Return the [x, y] coordinate for the center point of the cell that contains the specified text.  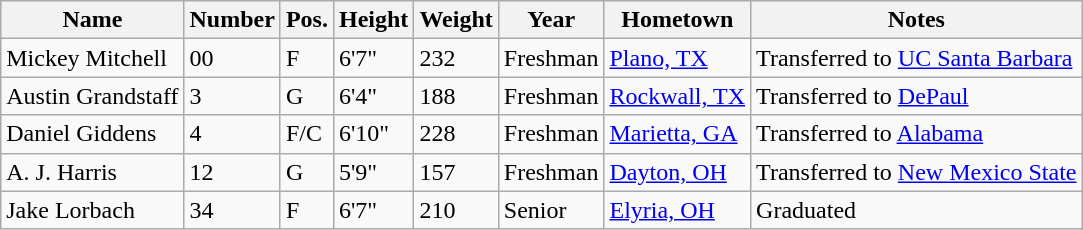
34 [232, 210]
Notes [916, 20]
232 [456, 58]
228 [456, 134]
157 [456, 172]
3 [232, 96]
Daniel Giddens [92, 134]
6'10" [373, 134]
210 [456, 210]
Transferred to DePaul [916, 96]
188 [456, 96]
A. J. Harris [92, 172]
Dayton, OH [678, 172]
12 [232, 172]
Austin Grandstaff [92, 96]
Name [92, 20]
Mickey Mitchell [92, 58]
5'9" [373, 172]
Weight [456, 20]
Transferred to Alabama [916, 134]
Pos. [306, 20]
6'4" [373, 96]
Plano, TX [678, 58]
Marietta, GA [678, 134]
F/C [306, 134]
Year [551, 20]
00 [232, 58]
Number [232, 20]
Transferred to New Mexico State [916, 172]
Graduated [916, 210]
4 [232, 134]
Transferred to UC Santa Barbara [916, 58]
Senior [551, 210]
Hometown [678, 20]
Height [373, 20]
Jake Lorbach [92, 210]
Rockwall, TX [678, 96]
Elyria, OH [678, 210]
